Scan for the cell matching the given text and deliver its [x, y] coordinate at center. 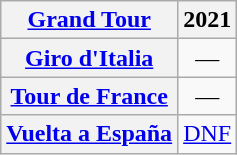
Giro d'Italia [90, 58]
Vuelta a España [90, 134]
Tour de France [90, 96]
Grand Tour [90, 20]
DNF [208, 134]
2021 [208, 20]
